Extract the (x, y) coordinate from the center of the cell holding the provided text.  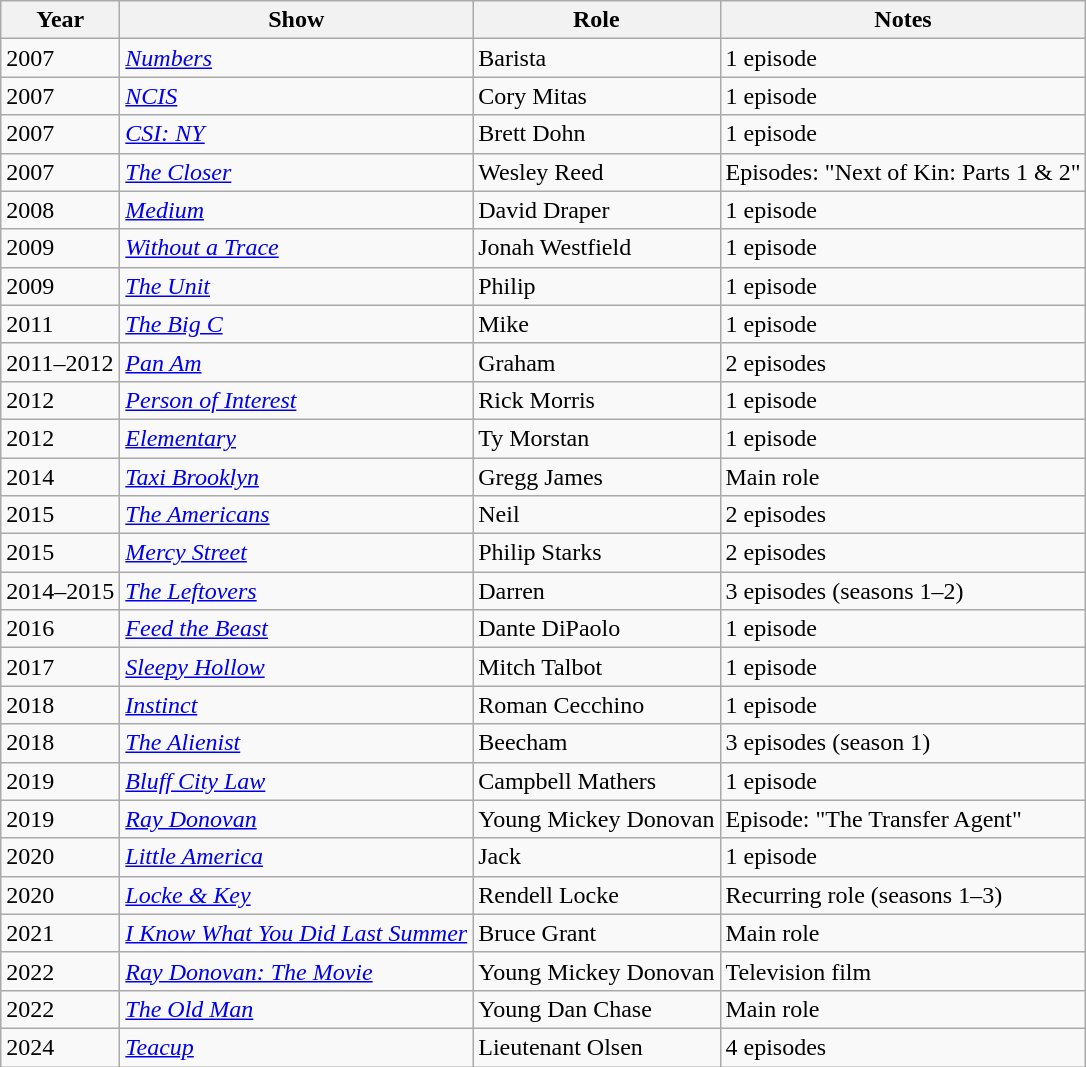
Role (596, 20)
Mitch Talbot (596, 667)
Locke & Key (296, 895)
Medium (296, 210)
Taxi Brooklyn (296, 477)
Barista (596, 58)
Notes (903, 20)
The Big C (296, 324)
Brett Dohn (596, 134)
Ray Donovan (296, 819)
2014 (60, 477)
Mercy Street (296, 553)
Person of Interest (296, 400)
David Draper (596, 210)
Pan Am (296, 362)
The Unit (296, 286)
Instinct (296, 705)
Recurring role (seasons 1–3) (903, 895)
Graham (596, 362)
The Americans (296, 515)
The Old Man (296, 1009)
Without a Trace (296, 248)
3 episodes (season 1) (903, 743)
Bluff City Law (296, 781)
Episodes: "Next of Kin: Parts 1 & 2" (903, 172)
Beecham (596, 743)
Roman Cecchino (596, 705)
Neil (596, 515)
Rendell Locke (596, 895)
Jonah Westfield (596, 248)
I Know What You Did Last Summer (296, 933)
Mike (596, 324)
Show (296, 20)
3 episodes (seasons 1–2) (903, 591)
NCIS (296, 96)
Sleepy Hollow (296, 667)
2017 (60, 667)
2011 (60, 324)
Jack (596, 857)
Gregg James (596, 477)
2016 (60, 629)
Television film (903, 971)
Elementary (296, 438)
CSI: NY (296, 134)
Philip Starks (596, 553)
Philip (596, 286)
The Leftovers (296, 591)
Bruce Grant (596, 933)
2024 (60, 1047)
Year (60, 20)
Rick Morris (596, 400)
Feed the Beast (296, 629)
Teacup (296, 1047)
2011–2012 (60, 362)
The Closer (296, 172)
2021 (60, 933)
Darren (596, 591)
Ray Donovan: The Movie (296, 971)
2008 (60, 210)
Ty Morstan (596, 438)
4 episodes (903, 1047)
Episode: "The Transfer Agent" (903, 819)
Numbers (296, 58)
2014–2015 (60, 591)
Cory Mitas (596, 96)
The Alienist (296, 743)
Lieutenant Olsen (596, 1047)
Dante DiPaolo (596, 629)
Little America (296, 857)
Campbell Mathers (596, 781)
Young Dan Chase (596, 1009)
Wesley Reed (596, 172)
